Return (X, Y) of the center of cell containing provided text 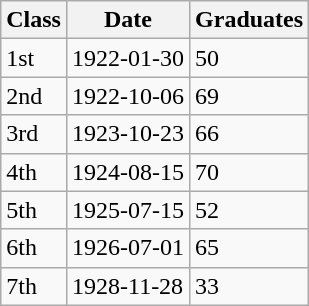
Date (128, 20)
66 (250, 134)
1926-07-01 (128, 248)
1925-07-15 (128, 210)
6th (34, 248)
Graduates (250, 20)
1922-10-06 (128, 96)
65 (250, 248)
70 (250, 172)
52 (250, 210)
Class (34, 20)
4th (34, 172)
1924-08-15 (128, 172)
5th (34, 210)
1st (34, 58)
1923-10-23 (128, 134)
7th (34, 286)
69 (250, 96)
1928-11-28 (128, 286)
33 (250, 286)
50 (250, 58)
1922-01-30 (128, 58)
3rd (34, 134)
2nd (34, 96)
